Extract the [x, y] coordinate from the center of the cell holding the provided text.  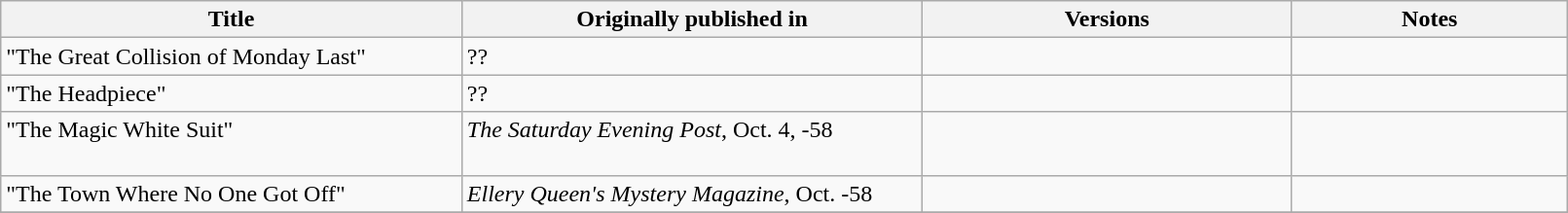
Originally published in [692, 19]
Ellery Queen's Mystery Magazine, Oct. -58 [692, 194]
Title [232, 19]
"The Town Where No One Got Off" [232, 194]
The Saturday Evening Post, Oct. 4, -58 [692, 144]
Versions [1108, 19]
"The Headpiece" [232, 93]
Notes [1430, 19]
"The Great Collision of Monday Last" [232, 56]
"The Magic White Suit" [232, 144]
